Return the (X, Y) coordinate for the center point of the cell that contains the specified text.  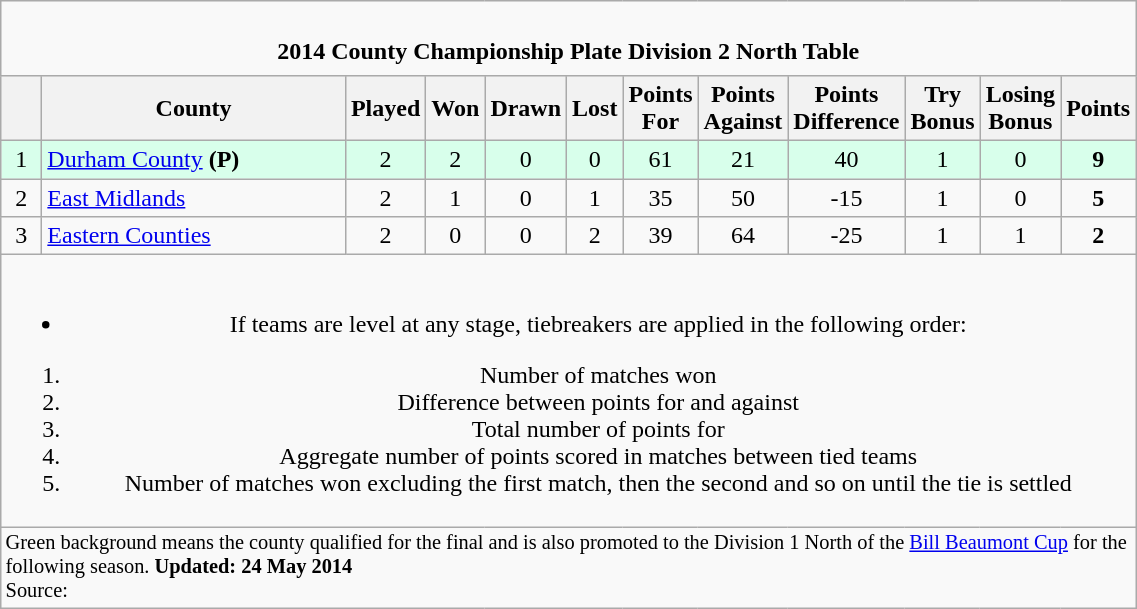
County (194, 108)
Played (385, 108)
Durham County (P) (194, 159)
Points (1098, 108)
Lost (595, 108)
Try Bonus (942, 108)
9 (1098, 159)
39 (660, 236)
50 (743, 197)
Eastern Counties (194, 236)
Points Against (743, 108)
40 (846, 159)
Points Difference (846, 108)
Points For (660, 108)
35 (660, 197)
East Midlands (194, 197)
3 (22, 236)
Won (456, 108)
-25 (846, 236)
21 (743, 159)
Drawn (526, 108)
5 (1098, 197)
64 (743, 236)
61 (660, 159)
-15 (846, 197)
Losing Bonus (1020, 108)
